Detect which cell encompasses the target text, then output its [X, Y] center coordinate. 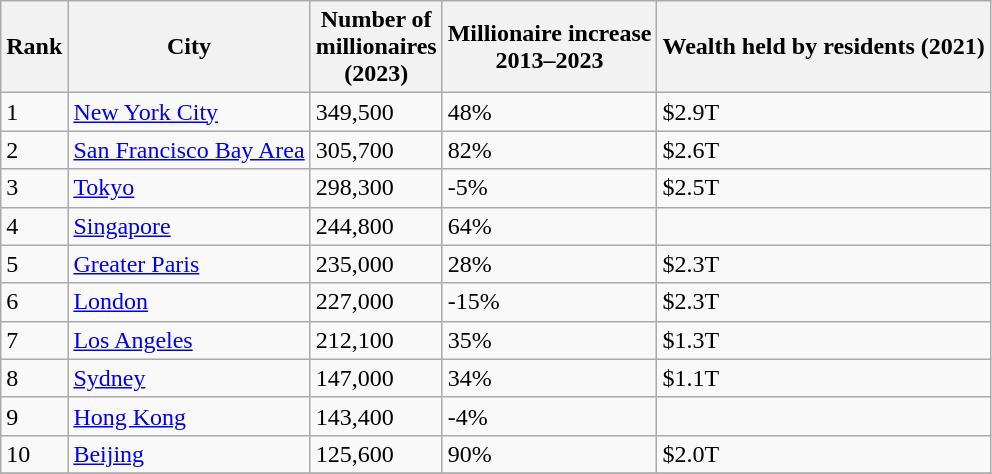
Rank [34, 47]
4 [34, 226]
Tokyo [189, 188]
212,100 [376, 340]
235,000 [376, 264]
64% [550, 226]
305,700 [376, 150]
Wealth held by residents (2021) [824, 47]
3 [34, 188]
35% [550, 340]
1 [34, 112]
34% [550, 378]
6 [34, 302]
$1.3T [824, 340]
$1.1T [824, 378]
28% [550, 264]
Singapore [189, 226]
244,800 [376, 226]
Hong Kong [189, 416]
5 [34, 264]
$2.0T [824, 454]
349,500 [376, 112]
125,600 [376, 454]
Greater Paris [189, 264]
City [189, 47]
$2.5T [824, 188]
Sydney [189, 378]
-4% [550, 416]
82% [550, 150]
143,400 [376, 416]
$2.6T [824, 150]
Los Angeles [189, 340]
Millionaire increase 2013–2023 [550, 47]
298,300 [376, 188]
2 [34, 150]
London [189, 302]
Beijing [189, 454]
7 [34, 340]
-5% [550, 188]
New York City [189, 112]
227,000 [376, 302]
90% [550, 454]
147,000 [376, 378]
-15% [550, 302]
48% [550, 112]
$2.9T [824, 112]
Number ofmillionaires(2023) [376, 47]
8 [34, 378]
San Francisco Bay Area [189, 150]
9 [34, 416]
10 [34, 454]
